Return (X, Y) of the center of cell containing provided text 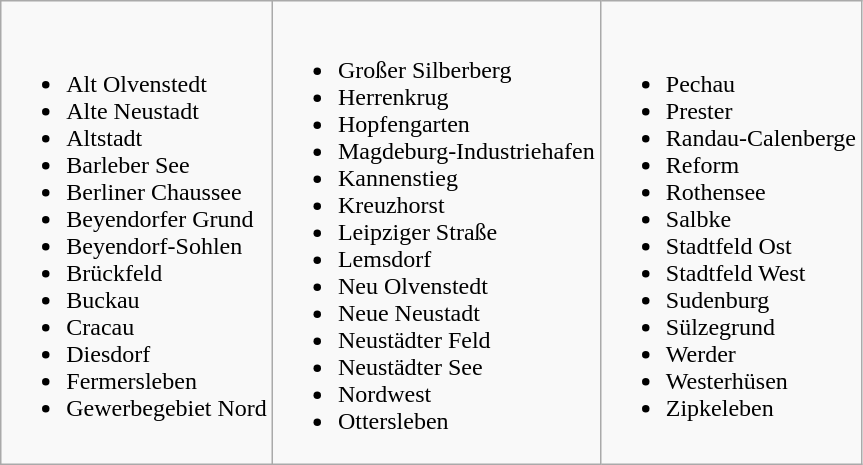
PechauPresterRandau-CalenbergeReformRothenseeSalbkeStadtfeld OstStadtfeld WestSudenburgSülzegrundWerderWesterhüsenZipkeleben (730, 233)
